Detect which cell encompasses the target text, then output its [X, Y] center coordinate. 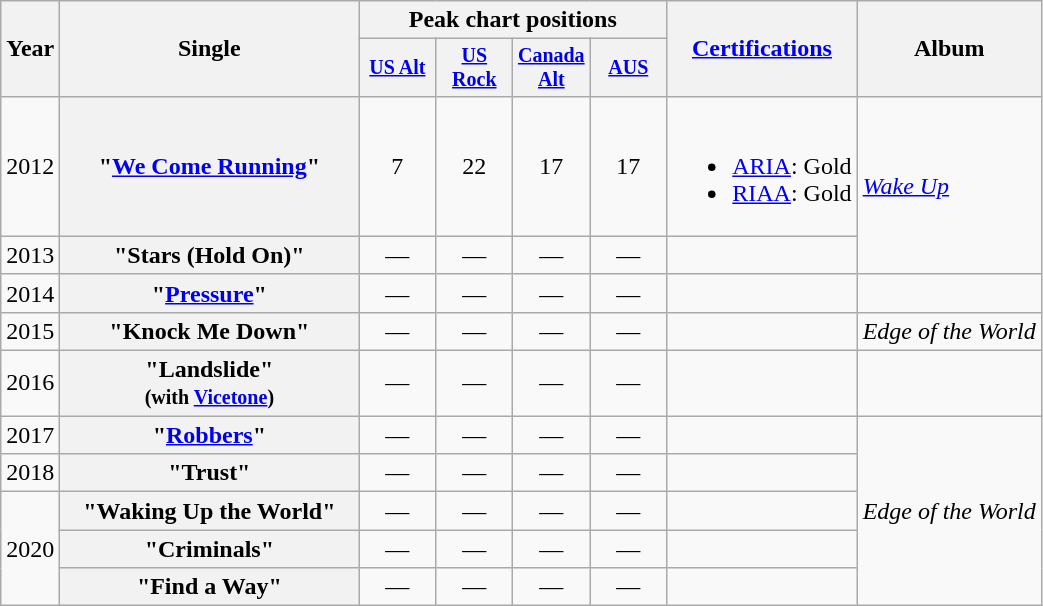
"Criminals" [210, 549]
US Alt [398, 68]
2014 [30, 293]
"We Come Running" [210, 166]
"Robbers" [210, 435]
2017 [30, 435]
2015 [30, 331]
2020 [30, 549]
"Stars (Hold On)" [210, 255]
Peak chart positions [513, 20]
2013 [30, 255]
7 [398, 166]
"Waking Up the World" [210, 511]
Year [30, 49]
"Landslide"(with Vicetone) [210, 384]
"Knock Me Down" [210, 331]
AUS [628, 68]
2012 [30, 166]
"Find a Way" [210, 587]
2018 [30, 473]
Certifications [762, 49]
Canada Alt [552, 68]
22 [474, 166]
Wake Up [949, 185]
US Rock [474, 68]
Album [949, 49]
Single [210, 49]
"Pressure" [210, 293]
"Trust" [210, 473]
ARIA: GoldRIAA: Gold [762, 166]
2016 [30, 384]
